For the text-containing cell, return its midpoint in (X, Y) coordinate format. 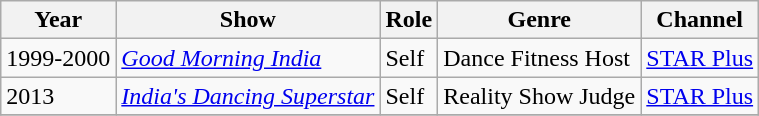
Good Morning India (248, 58)
Year (58, 20)
1999-2000 (58, 58)
2013 (58, 96)
Show (248, 20)
India's Dancing Superstar (248, 96)
Genre (540, 20)
Dance Fitness Host (540, 58)
Role (409, 20)
Reality Show Judge (540, 96)
Channel (700, 20)
